Capture the cell that displays the provided text and extract its (X, Y) central coordinate. 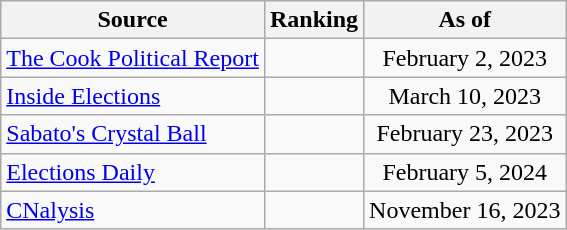
As of (465, 20)
March 10, 2023 (465, 96)
Inside Elections (133, 96)
Elections Daily (133, 172)
Ranking (314, 20)
February 5, 2024 (465, 172)
November 16, 2023 (465, 210)
February 23, 2023 (465, 134)
Sabato's Crystal Ball (133, 134)
Source (133, 20)
February 2, 2023 (465, 58)
The Cook Political Report (133, 58)
CNalysis (133, 210)
